Output the (X, Y) coordinate of the center of the cell containing the given text.  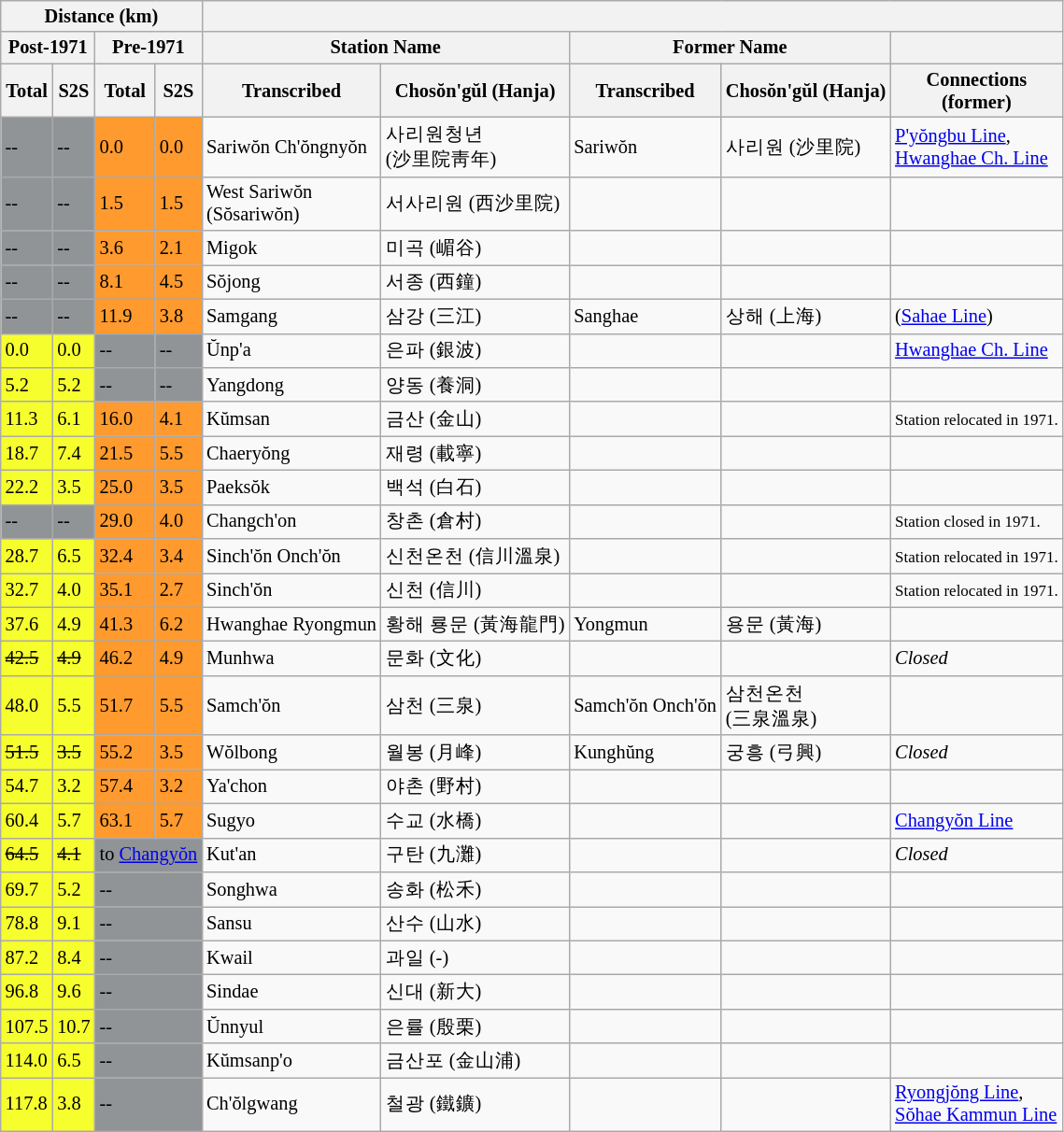
10.7 (73, 1026)
Changch'on (291, 521)
Distance (km) (101, 16)
22.2 (27, 488)
Ya'chon (291, 786)
금산 (金山) (475, 418)
야촌 (野村) (475, 786)
Station Name (385, 48)
Kut'an (291, 856)
32.4 (125, 557)
철광 (鐵鑛) (475, 1104)
Ryongjŏng Line,Sŏhae Kammun Line (976, 1104)
32.7 (27, 590)
Kwail (291, 958)
21.5 (125, 454)
Sindae (291, 992)
to Changyŏn (149, 856)
Sariwŏn (645, 147)
87.2 (27, 958)
6.2 (178, 624)
Yangdong (291, 385)
은률 (殷栗) (475, 1026)
삼강 (三江) (475, 316)
Samgang (291, 316)
궁흥 (弓興) (805, 753)
48.0 (27, 705)
41.3 (125, 624)
Former Name (730, 48)
11.9 (125, 316)
용문 (黃海) (805, 624)
51.5 (27, 753)
신천온천 (信川溫泉) (475, 557)
창촌 (倉村) (475, 521)
8.4 (73, 958)
Yongmun (645, 624)
51.7 (125, 705)
금산포 (金山浦) (475, 1061)
은파 (銀波) (475, 351)
Ch'ŏlgwang (291, 1104)
Sinch'ŏn Onch'ŏn (291, 557)
양동 (養洞) (475, 385)
서사리원 (西沙里院) (475, 204)
P'yŏngbu Line,Hwanghae Ch. Line (976, 147)
Munhwa (291, 658)
사리원 (沙里院) (805, 147)
Samch'ŏn Onch'ŏn (645, 705)
57.4 (125, 786)
35.1 (125, 590)
2.7 (178, 590)
8.1 (125, 282)
상해 (上海) (805, 316)
Sansu (291, 923)
Hwanghae Ryongmun (291, 624)
69.7 (27, 889)
18.7 (27, 454)
Migok (291, 248)
25.0 (125, 488)
송화 (松禾) (475, 889)
Pre-1971 (149, 48)
Station closed in 1971. (976, 521)
Samch'ŏn (291, 705)
삼천온천(三泉溫泉) (805, 705)
Changyŏn Line (976, 820)
46.2 (125, 658)
7.4 (73, 454)
3.6 (125, 248)
28.7 (27, 557)
78.8 (27, 923)
96.8 (27, 992)
재령 (載寧) (475, 454)
107.5 (27, 1026)
Wŏlbong (291, 753)
Kŭmsanp'o (291, 1061)
64.5 (27, 856)
월봉 (月峰) (475, 753)
West Sariwŏn(Sŏsariwŏn) (291, 204)
60.4 (27, 820)
9.6 (73, 992)
2.1 (178, 248)
수교 (水橋) (475, 820)
Sariwŏn Ch'ŏngnyŏn (291, 147)
9.1 (73, 923)
미곡 (嵋谷) (475, 248)
신대 (新大) (475, 992)
3.4 (178, 557)
Post-1971 (49, 48)
37.6 (27, 624)
6.1 (73, 418)
4.5 (178, 282)
29.0 (125, 521)
문화 (文化) (475, 658)
백석 (白石) (475, 488)
사리원청년(沙里院靑年) (475, 147)
42.5 (27, 658)
11.3 (27, 418)
117.8 (27, 1104)
54.7 (27, 786)
Kŭmsan (291, 418)
황해 룡문 (黃海龍門) (475, 624)
서종 (西鐘) (475, 282)
(Sahae Line) (976, 316)
삼천 (三泉) (475, 705)
구탄 (九灘) (475, 856)
Kunghŭng (645, 753)
Songhwa (291, 889)
Sugyo (291, 820)
Connections(former) (976, 91)
산수 (山水) (475, 923)
63.1 (125, 820)
55.2 (125, 753)
Sanghae (645, 316)
Hwanghae Ch. Line (976, 351)
Ŭnnyul (291, 1026)
Ŭnp'a (291, 351)
114.0 (27, 1061)
과일 (-) (475, 958)
16.0 (125, 418)
Paeksŏk (291, 488)
Sŏjong (291, 282)
신천 (信川) (475, 590)
Sinch'ŏn (291, 590)
Chaeryŏng (291, 454)
